Pinpoint the cell where the given text exists, returning its [X, Y] midpoint coordinate. 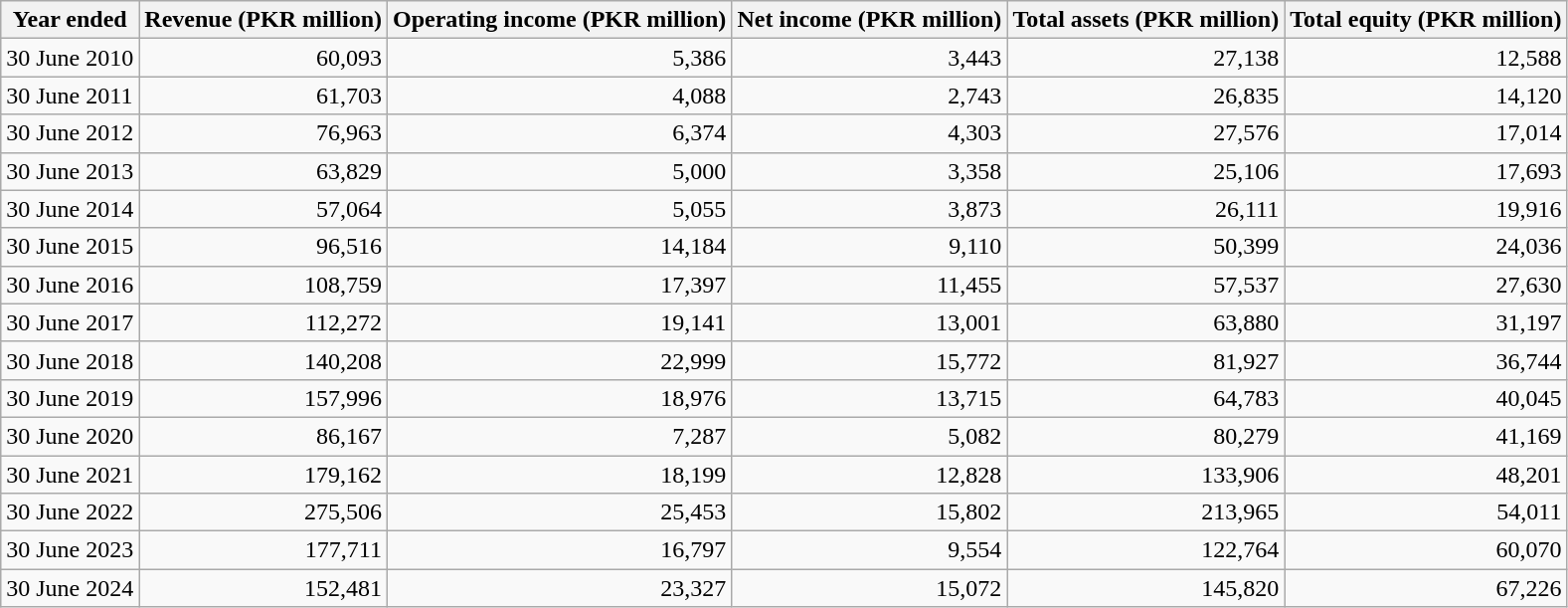
30 June 2020 [70, 436]
96,516 [263, 247]
81,927 [1145, 360]
9,110 [869, 247]
30 June 2014 [70, 209]
7,287 [560, 436]
24,036 [1426, 247]
19,916 [1426, 209]
63,880 [1145, 322]
60,093 [263, 58]
80,279 [1145, 436]
17,397 [560, 285]
61,703 [263, 96]
30 June 2024 [70, 588]
6,374 [560, 133]
30 June 2016 [70, 285]
Net income (PKR million) [869, 20]
30 June 2023 [70, 550]
63,829 [263, 171]
112,272 [263, 322]
64,783 [1145, 398]
5,055 [560, 209]
27,138 [1145, 58]
67,226 [1426, 588]
145,820 [1145, 588]
5,000 [560, 171]
152,481 [263, 588]
30 June 2019 [70, 398]
179,162 [263, 475]
15,772 [869, 360]
108,759 [263, 285]
30 June 2017 [70, 322]
76,963 [263, 133]
15,802 [869, 512]
11,455 [869, 285]
4,088 [560, 96]
36,744 [1426, 360]
12,828 [869, 475]
57,064 [263, 209]
Operating income (PKR million) [560, 20]
3,443 [869, 58]
18,199 [560, 475]
14,120 [1426, 96]
30 June 2010 [70, 58]
18,976 [560, 398]
27,630 [1426, 285]
9,554 [869, 550]
17,693 [1426, 171]
40,045 [1426, 398]
30 June 2015 [70, 247]
122,764 [1145, 550]
26,111 [1145, 209]
14,184 [560, 247]
50,399 [1145, 247]
15,072 [869, 588]
19,141 [560, 322]
157,996 [263, 398]
54,011 [1426, 512]
22,999 [560, 360]
60,070 [1426, 550]
57,537 [1145, 285]
5,386 [560, 58]
13,001 [869, 322]
41,169 [1426, 436]
5,082 [869, 436]
Total assets (PKR million) [1145, 20]
Revenue (PKR million) [263, 20]
2,743 [869, 96]
27,576 [1145, 133]
48,201 [1426, 475]
177,711 [263, 550]
133,906 [1145, 475]
3,873 [869, 209]
3,358 [869, 171]
30 June 2018 [70, 360]
Year ended [70, 20]
25,453 [560, 512]
275,506 [263, 512]
25,106 [1145, 171]
13,715 [869, 398]
23,327 [560, 588]
213,965 [1145, 512]
30 June 2011 [70, 96]
17,014 [1426, 133]
4,303 [869, 133]
30 June 2021 [70, 475]
12,588 [1426, 58]
30 June 2013 [70, 171]
86,167 [263, 436]
26,835 [1145, 96]
30 June 2012 [70, 133]
30 June 2022 [70, 512]
31,197 [1426, 322]
Total equity (PKR million) [1426, 20]
140,208 [263, 360]
16,797 [560, 550]
